Find where the given text appears and provide that cell's center as [X, Y] coordinate. 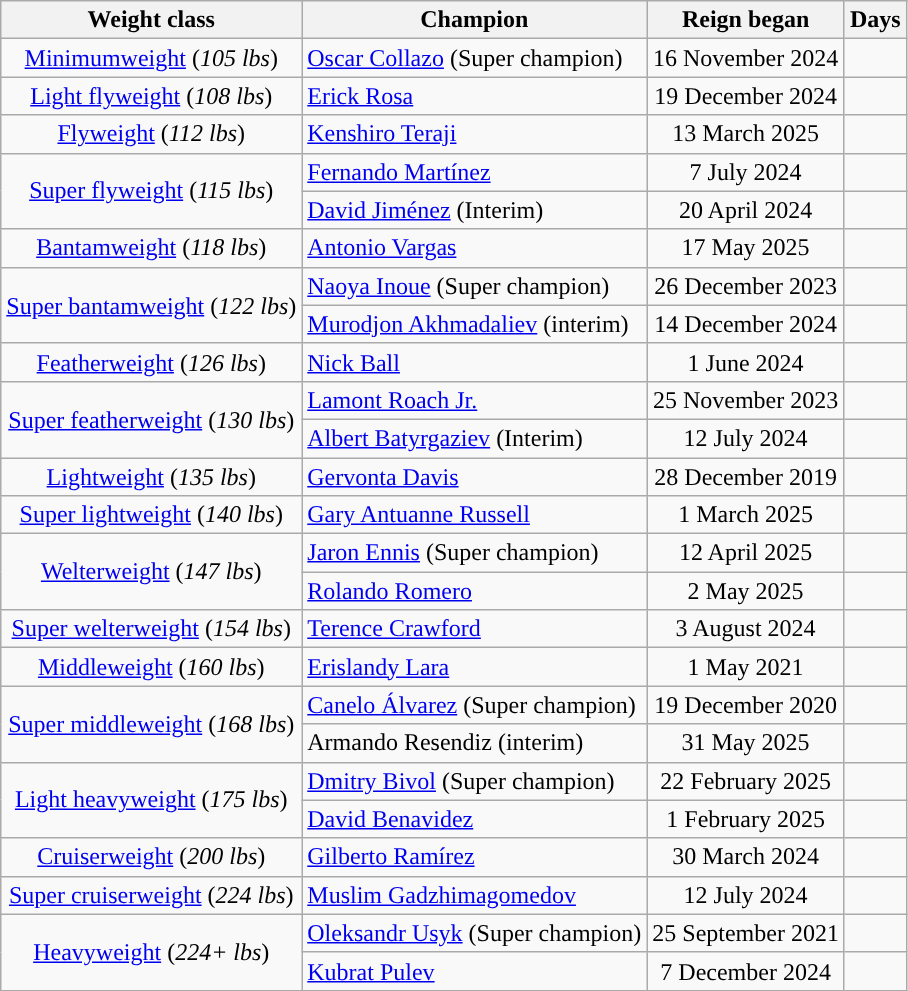
David Jiménez (Interim) [474, 210]
Gilberto Ramírez [474, 857]
1 March 2025 [746, 515]
David Benavidez [474, 819]
Terence Crawford [474, 629]
Welterweight (147 lbs) [152, 572]
Super cruiserweight (224 lbs) [152, 895]
14 December 2024 [746, 324]
25 September 2021 [746, 933]
13 March 2025 [746, 134]
Oscar Collazo (Super champion) [474, 58]
Light flyweight (108 lbs) [152, 96]
30 March 2024 [746, 857]
22 February 2025 [746, 781]
20 April 2024 [746, 210]
Erick Rosa [474, 96]
Super featherweight (130 lbs) [152, 419]
Middleweight (160 lbs) [152, 667]
Rolando Romero [474, 591]
Cruiserweight (200 lbs) [152, 857]
Super flyweight (115 lbs) [152, 191]
Kubrat Pulev [474, 971]
Weight class [152, 20]
Lamont Roach Jr. [474, 400]
Gervonta Davis [474, 477]
Minimumweight (105 lbs) [152, 58]
Oleksandr Usyk (Super champion) [474, 933]
Erislandy Lara [474, 667]
12 April 2025 [746, 553]
2 May 2025 [746, 591]
1 February 2025 [746, 819]
Super middleweight (168 lbs) [152, 724]
Naoya Inoue (Super champion) [474, 286]
Super welterweight (154 lbs) [152, 629]
Kenshiro Teraji [474, 134]
17 May 2025 [746, 248]
Canelo Álvarez (Super champion) [474, 705]
1 May 2021 [746, 667]
Bantamweight (118 lbs) [152, 248]
31 May 2025 [746, 743]
Nick Ball [474, 362]
Reign began [746, 20]
7 July 2024 [746, 172]
Muslim Gadzhimagomedov [474, 895]
Featherweight (126 lbs) [152, 362]
Light heavyweight (175 lbs) [152, 800]
19 December 2020 [746, 705]
Armando Resendiz (interim) [474, 743]
Albert Batyrgaziev (Interim) [474, 438]
Days [875, 20]
Super bantamweight (122 lbs) [152, 305]
19 December 2024 [746, 96]
28 December 2019 [746, 477]
Heavyweight (224+ lbs) [152, 952]
Flyweight (112 lbs) [152, 134]
3 August 2024 [746, 629]
Lightweight (135 lbs) [152, 477]
26 December 2023 [746, 286]
7 December 2024 [746, 971]
Murodjon Akhmadaliev (interim) [474, 324]
16 November 2024 [746, 58]
Super lightweight (140 lbs) [152, 515]
Champion [474, 20]
Jaron Ennis (Super champion) [474, 553]
Fernando Martínez [474, 172]
Antonio Vargas [474, 248]
25 November 2023 [746, 400]
Dmitry Bivol (Super champion) [474, 781]
Gary Antuanne Russell [474, 515]
1 June 2024 [746, 362]
